Provide the (x, y) coordinate of the cell's center where the given text is located.  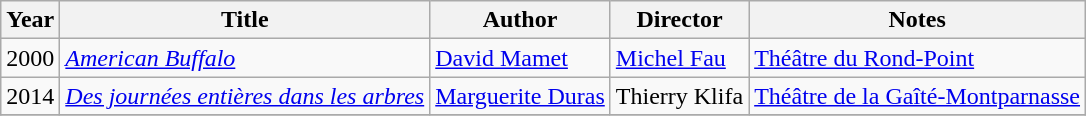
David Mamet (520, 58)
Director (679, 20)
Title (245, 20)
Notes (918, 20)
Michel Fau (679, 58)
Théâtre de la Gaîté-Montparnasse (918, 96)
2014 (30, 96)
American Buffalo (245, 58)
Author (520, 20)
Marguerite Duras (520, 96)
Théâtre du Rond-Point (918, 58)
2000 (30, 58)
Year (30, 20)
Des journées entières dans les arbres (245, 96)
Thierry Klifa (679, 96)
